Pinpoint the cell where the given text exists, returning its (x, y) midpoint coordinate. 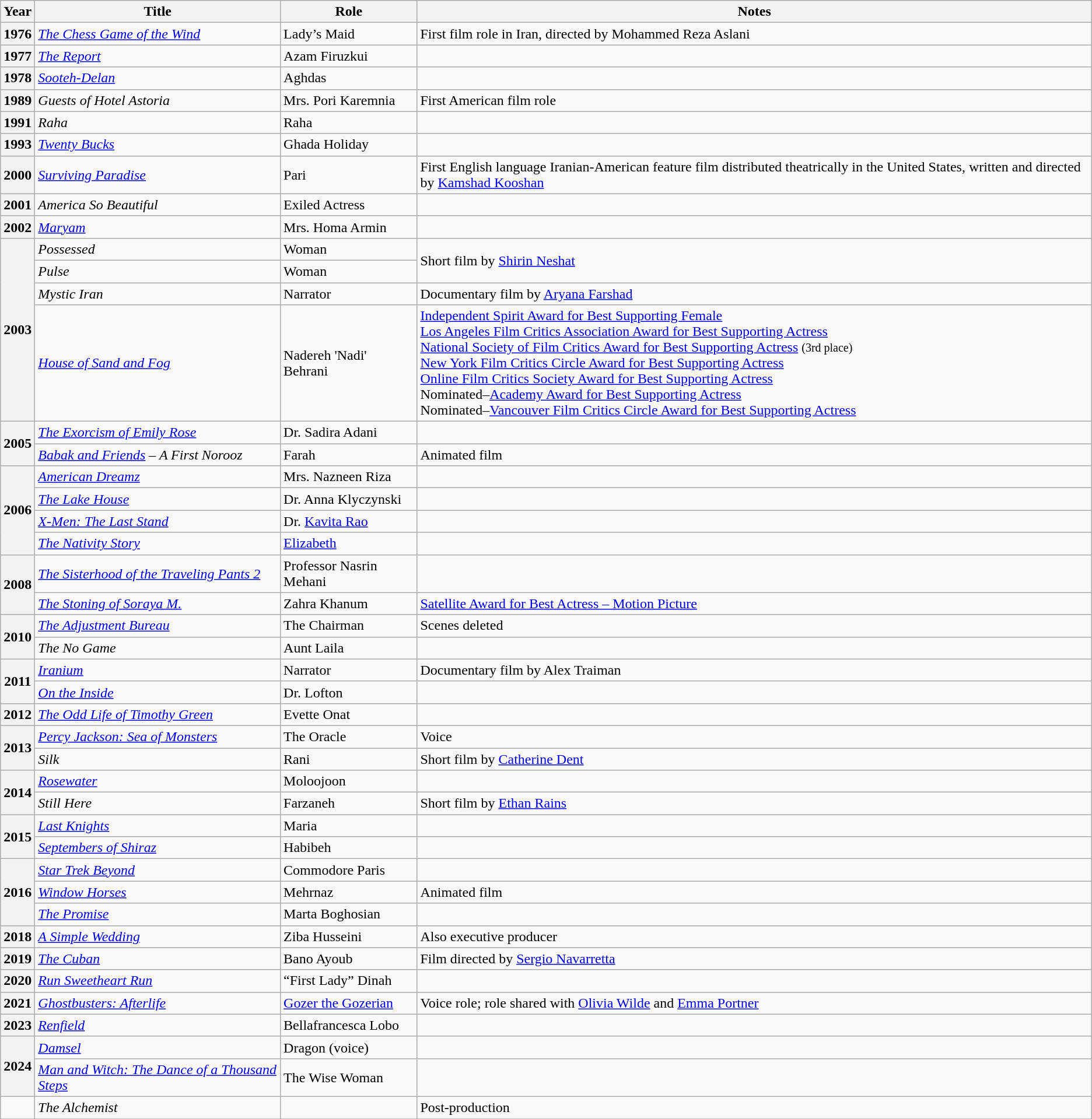
Mehrnaz (349, 892)
The Chess Game of the Wind (157, 34)
Commodore Paris (349, 870)
Exiled Actress (349, 205)
1978 (17, 78)
Professor Nasrin Mehani (349, 574)
Post-production (754, 1107)
A Simple Wedding (157, 936)
2011 (17, 681)
2008 (17, 584)
2012 (17, 714)
X-Men: The Last Stand (157, 521)
Damsel (157, 1047)
America So Beautiful (157, 205)
2001 (17, 205)
Bano Ayoub (349, 959)
The Sisterhood of the Traveling Pants 2 (157, 574)
Marta Boghosian (349, 914)
Voice (754, 736)
2016 (17, 892)
2014 (17, 792)
Farzaneh (349, 804)
Ziba Husseini (349, 936)
Pulse (157, 271)
Scenes deleted (754, 626)
Aghdas (349, 78)
The Chairman (349, 626)
The Cuban (157, 959)
First film role in Iran, directed by Mohammed Reza Aslani (754, 34)
Farah (349, 455)
1993 (17, 145)
Aunt Laila (349, 648)
2021 (17, 1003)
On the Inside (157, 692)
Iranium (157, 670)
The Odd Life of Timothy Green (157, 714)
Moloojoon (349, 781)
2024 (17, 1066)
Renfield (157, 1025)
Also executive producer (754, 936)
Sooteh-Delan (157, 78)
2019 (17, 959)
1977 (17, 56)
Dragon (voice) (349, 1047)
The Exorcism of Emily Rose (157, 433)
First English language Iranian-American feature film distributed theatrically in the United States, written and directed by Kamshad Kooshan (754, 175)
Pari (349, 175)
Nadereh 'Nadi' Behrani (349, 363)
Habibeh (349, 848)
“First Lady” Dinah (349, 981)
Dr. Sadira Adani (349, 433)
Documentary film by Alex Traiman (754, 670)
1976 (17, 34)
Guests of Hotel Astoria (157, 100)
Silk (157, 759)
The Promise (157, 914)
Possessed (157, 249)
The Alchemist (157, 1107)
Lady’s Maid (349, 34)
2000 (17, 175)
Twenty Bucks (157, 145)
2018 (17, 936)
Man and Witch: The Dance of a Thousand Steps (157, 1078)
The Wise Woman (349, 1078)
Voice role; role shared with Olivia Wilde and Emma Portner (754, 1003)
Mystic Iran (157, 293)
Zahra Khanum (349, 604)
Maria (349, 826)
Septembers of Shiraz (157, 848)
Dr. Lofton (349, 692)
1989 (17, 100)
Bellafrancesca Lobo (349, 1025)
Star Trek Beyond (157, 870)
Window Horses (157, 892)
The Lake House (157, 499)
Documentary film by Aryana Farshad (754, 293)
Azam Firuzkui (349, 56)
Satellite Award for Best Actress – Motion Picture (754, 604)
Maryam (157, 227)
Film directed by Sergio Navarretta (754, 959)
Short film by Ethan Rains (754, 804)
The Adjustment Bureau (157, 626)
Elizabeth (349, 543)
2015 (17, 837)
Ghada Holiday (349, 145)
2023 (17, 1025)
Gozer the Gozerian (349, 1003)
Mrs. Homa Armin (349, 227)
Short film by Shirin Neshat (754, 260)
2006 (17, 510)
Role (349, 12)
2002 (17, 227)
The Oracle (349, 736)
Mrs. Nazneen Riza (349, 477)
Title (157, 12)
Last Knights (157, 826)
2003 (17, 329)
2020 (17, 981)
Year (17, 12)
First American film role (754, 100)
Dr. Anna Klyczynski (349, 499)
Dr. Kavita Rao (349, 521)
Run Sweetheart Run (157, 981)
House of Sand and Fog (157, 363)
Evette Onat (349, 714)
Short film by Catherine Dent (754, 759)
2010 (17, 637)
Mrs. Pori Karemnia (349, 100)
Rosewater (157, 781)
Notes (754, 12)
Babak and Friends – A First Norooz (157, 455)
Ghostbusters: Afterlife (157, 1003)
Surviving Paradise (157, 175)
The Stoning of Soraya M. (157, 604)
2013 (17, 748)
The No Game (157, 648)
American Dreamz (157, 477)
Still Here (157, 804)
Rani (349, 759)
2005 (17, 444)
The Nativity Story (157, 543)
1991 (17, 122)
Percy Jackson: Sea of Monsters (157, 736)
The Report (157, 56)
